Search for the cell housing the specified text and yield its [X, Y] center coordinate. 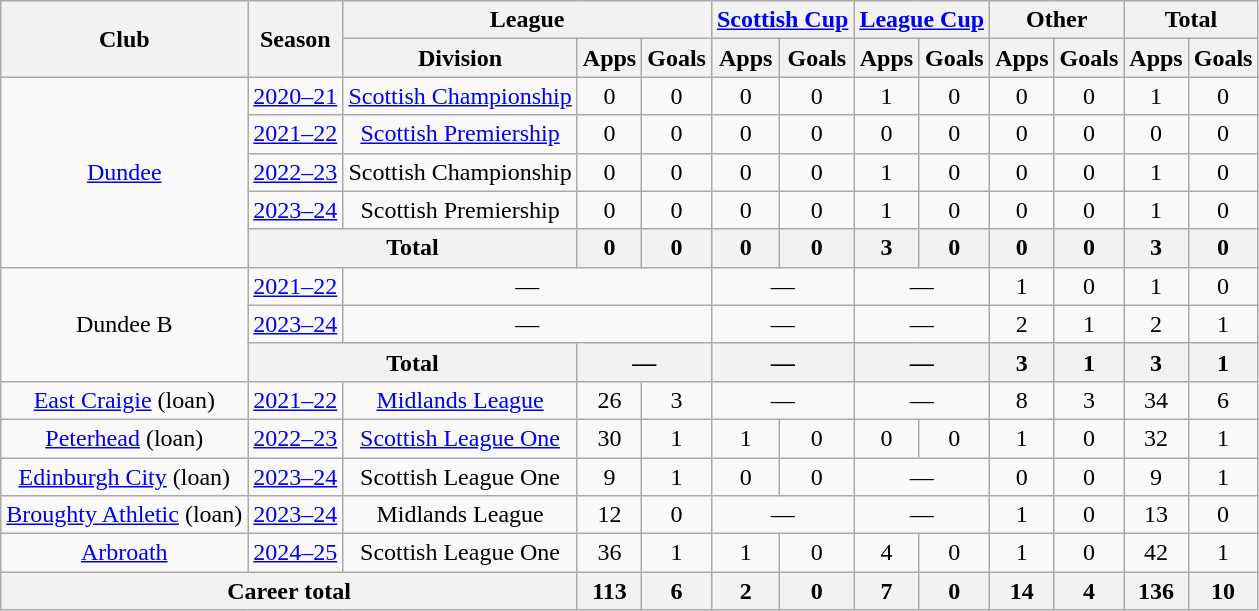
Career total [290, 591]
Peterhead (loan) [124, 438]
Scottish Cup [782, 20]
26 [609, 400]
10 [1223, 591]
32 [1156, 438]
8 [1022, 400]
13 [1156, 515]
12 [609, 515]
42 [1156, 553]
East Craigie (loan) [124, 400]
Edinburgh City (loan) [124, 477]
14 [1022, 591]
136 [1156, 591]
Other [1057, 20]
League Cup [922, 20]
Division [460, 58]
34 [1156, 400]
Dundee B [124, 324]
7 [886, 591]
113 [609, 591]
Broughty Athletic (loan) [124, 515]
36 [609, 553]
League [528, 20]
2024–25 [296, 553]
Season [296, 39]
30 [609, 438]
Dundee [124, 172]
Club [124, 39]
Arbroath [124, 553]
2020–21 [296, 96]
